Return [x, y] of the center of cell containing provided text 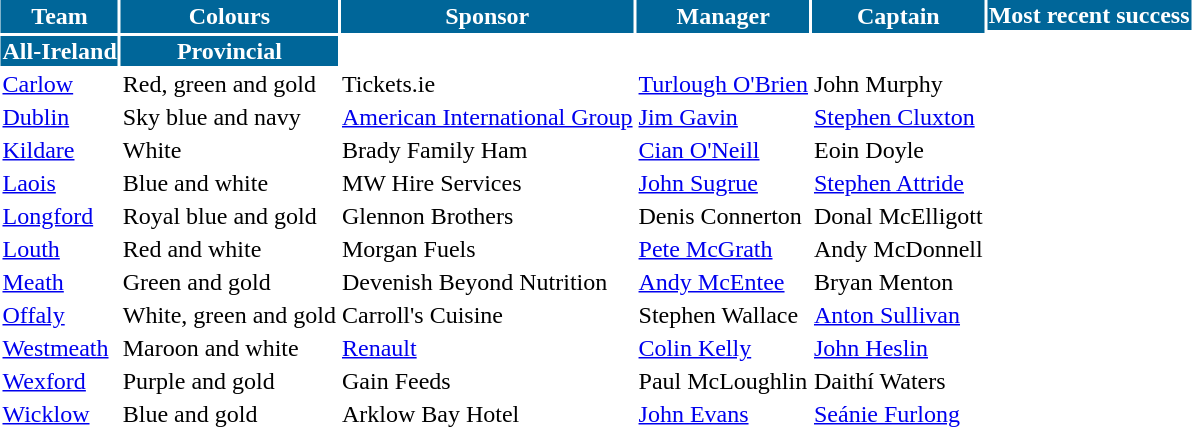
Colin Kelly [723, 348]
Team [60, 16]
John Sugrue [723, 183]
Turlough O'Brien [723, 84]
Devenish Beyond Nutrition [487, 282]
Stephen Attride [898, 183]
Carroll's Cuisine [487, 315]
Offaly [60, 315]
Daithí Waters [898, 381]
Kildare [60, 150]
MW Hire Services [487, 183]
Eoin Doyle [898, 150]
Dublin [60, 117]
Purple and gold [229, 381]
Most recent success [1089, 15]
Longford [60, 216]
Westmeath [60, 348]
Andy McDonnell [898, 249]
Red, green and gold [229, 84]
Sky blue and navy [229, 117]
Louth [60, 249]
Jim Gavin [723, 117]
Carlow [60, 84]
Maroon and white [229, 348]
Pete McGrath [723, 249]
Manager [723, 16]
American International Group [487, 117]
Red and white [229, 249]
White, green and gold [229, 315]
Gain Feeds [487, 381]
Tickets.ie [487, 84]
Brady Family Ham [487, 150]
Donal McElligott [898, 216]
Captain [898, 16]
Stephen Cluxton [898, 117]
Renault [487, 348]
John Murphy [898, 84]
Denis Connerton [723, 216]
Morgan Fuels [487, 249]
Laois [60, 183]
Wexford [60, 381]
Andy McEntee [723, 282]
Blue and white [229, 183]
White [229, 150]
Royal blue and gold [229, 216]
Bryan Menton [898, 282]
Stephen Wallace [723, 315]
Anton Sullivan [898, 315]
Cian O'Neill [723, 150]
Paul McLoughlin [723, 381]
John Heslin [898, 348]
Meath [60, 282]
All-Ireland [60, 51]
Colours [229, 16]
Sponsor [487, 16]
Glennon Brothers [487, 216]
Provincial [229, 51]
Green and gold [229, 282]
